Capture the cell that displays the provided text and extract its (x, y) central coordinate. 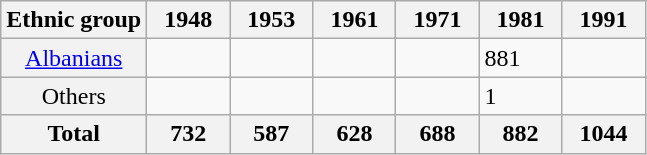
Others (74, 96)
688 (438, 134)
882 (520, 134)
1953 (272, 20)
1 (520, 96)
1044 (604, 134)
Albanians (74, 58)
1991 (604, 20)
881 (520, 58)
1961 (354, 20)
1981 (520, 20)
Ethnic group (74, 20)
Total (74, 134)
1948 (188, 20)
732 (188, 134)
628 (354, 134)
587 (272, 134)
1971 (438, 20)
